Locate the cell with the specified text and output its [X, Y] center coordinate. 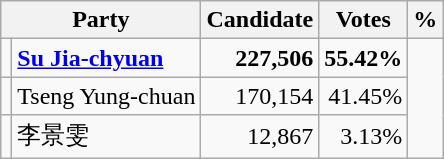
41.45% [364, 96]
% [426, 20]
3.13% [364, 136]
55.42% [364, 58]
Candidate [260, 20]
Tseng Yung-chuan [106, 96]
227,506 [260, 58]
12,867 [260, 136]
Party [101, 20]
李景雯 [106, 136]
Su Jia-chyuan [106, 58]
Votes [364, 20]
170,154 [260, 96]
